Extract the (X, Y) coordinate from the center of the cell holding the provided text.  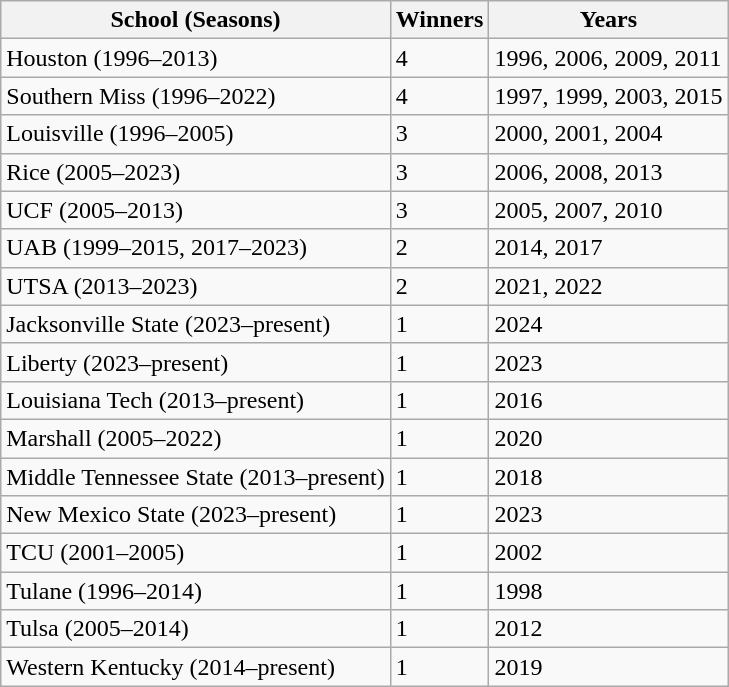
School (Seasons) (196, 20)
Middle Tennessee State (2013–present) (196, 477)
2016 (608, 400)
Years (608, 20)
Houston (1996–2013) (196, 58)
UTSA (2013–2023) (196, 286)
Jacksonville State (2023–present) (196, 324)
1996, 2006, 2009, 2011 (608, 58)
Rice (2005–2023) (196, 172)
2021, 2022 (608, 286)
Western Kentucky (2014–present) (196, 667)
2002 (608, 553)
Winners (440, 20)
Tulsa (2005–2014) (196, 629)
2019 (608, 667)
2024 (608, 324)
2012 (608, 629)
2020 (608, 438)
Liberty (2023–present) (196, 362)
Tulane (1996–2014) (196, 591)
1997, 1999, 2003, 2015 (608, 96)
Louisville (1996–2005) (196, 134)
2006, 2008, 2013 (608, 172)
New Mexico State (2023–present) (196, 515)
Louisiana Tech (2013–present) (196, 400)
TCU (2001–2005) (196, 553)
2005, 2007, 2010 (608, 210)
Southern Miss (1996–2022) (196, 96)
UAB (1999–2015, 2017–2023) (196, 248)
2014, 2017 (608, 248)
UCF (2005–2013) (196, 210)
2000, 2001, 2004 (608, 134)
Marshall (2005–2022) (196, 438)
1998 (608, 591)
2018 (608, 477)
